Detect which cell encompasses the target text, then output its [X, Y] center coordinate. 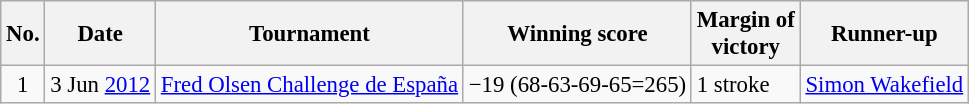
Margin ofvictory [746, 34]
No. [23, 34]
Runner-up [884, 34]
Simon Wakefield [884, 85]
−19 (68-63-69-65=265) [577, 85]
1 stroke [746, 85]
3 Jun 2012 [100, 85]
Date [100, 34]
Winning score [577, 34]
Fred Olsen Challenge de España [309, 85]
Tournament [309, 34]
1 [23, 85]
